Determine the [X, Y] coordinate at the center of the cell enclosing the given text.  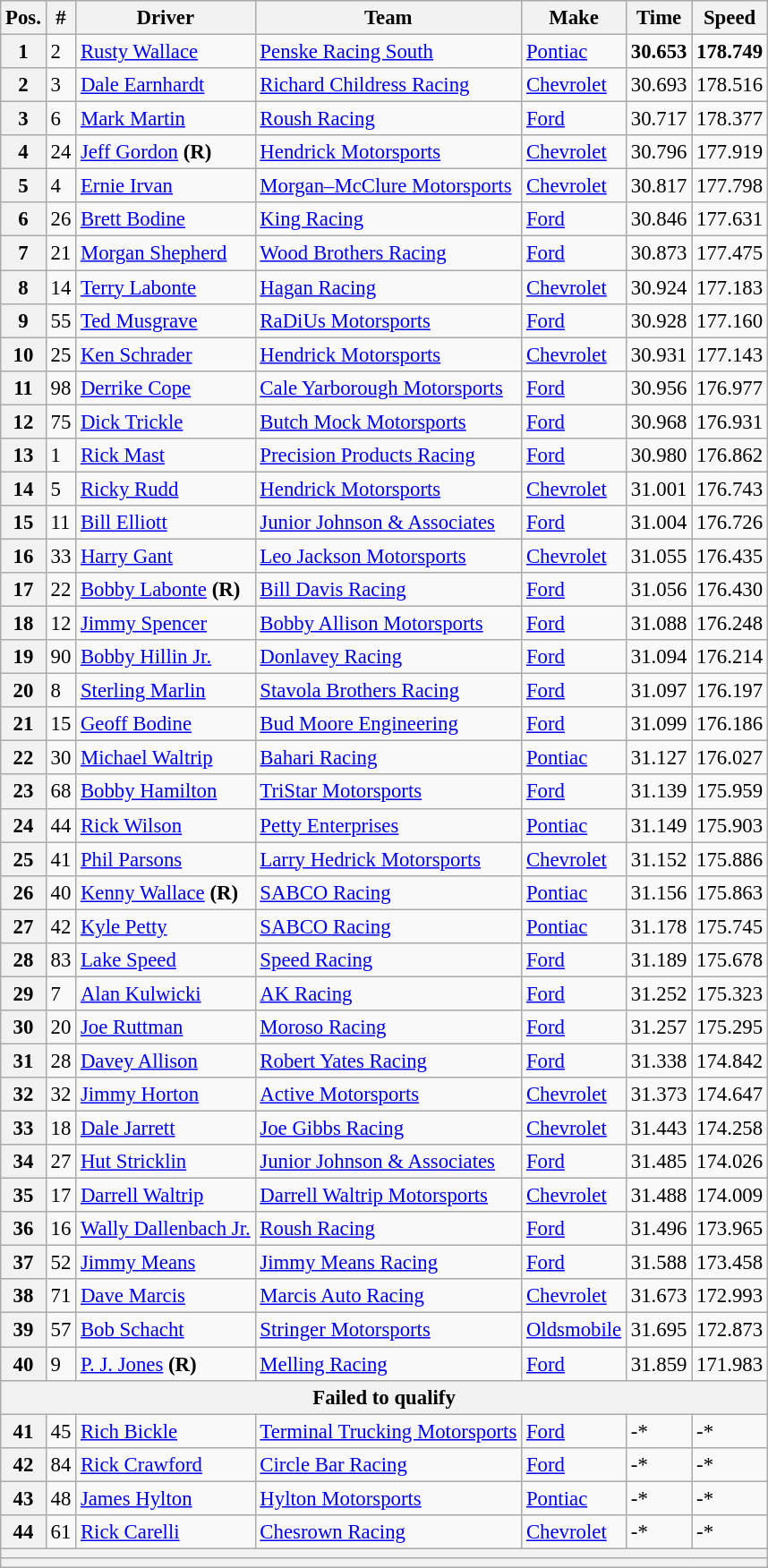
34 [23, 1162]
31.373 [659, 1095]
61 [61, 1532]
30.717 [659, 119]
Time [659, 18]
Oldsmobile [575, 1330]
Lake Speed [166, 960]
176.186 [730, 724]
30.924 [659, 287]
Jimmy Means [166, 1263]
176.027 [730, 758]
90 [61, 657]
Melling Racing [388, 1364]
Joe Gibbs Racing [388, 1129]
176.435 [730, 556]
Derrike Cope [166, 388]
175.959 [730, 792]
Kenny Wallace (R) [166, 892]
Harry Gant [166, 556]
31.588 [659, 1263]
30.817 [659, 186]
Ernie Irvan [166, 186]
39 [23, 1330]
Precision Products Racing [388, 456]
Jimmy Spencer [166, 624]
68 [61, 792]
31.152 [659, 859]
31.443 [659, 1129]
178.377 [730, 119]
Ted Musgrave [166, 320]
175.745 [730, 926]
Darrell Waltrip [166, 1196]
Bobby Labonte (R) [166, 590]
Mark Martin [166, 119]
174.842 [730, 1061]
RaDiUs Motorsports [388, 320]
176.726 [730, 523]
Jeff Gordon (R) [166, 152]
31.001 [659, 489]
177.798 [730, 186]
176.743 [730, 489]
177.143 [730, 354]
# [61, 18]
Terminal Trucking Motorsports [388, 1431]
175.295 [730, 1027]
45 [61, 1431]
174.647 [730, 1095]
175.886 [730, 859]
Darrell Waltrip Motorsports [388, 1196]
James Hylton [166, 1498]
Kyle Petty [166, 926]
Rick Crawford [166, 1464]
23 [23, 792]
Rich Bickle [166, 1431]
Leo Jackson Motorsports [388, 556]
177.919 [730, 152]
AK Racing [388, 993]
31.097 [659, 691]
Donlavey Racing [388, 657]
174.258 [730, 1129]
Team [388, 18]
30.931 [659, 354]
Rick Carelli [166, 1532]
30.796 [659, 152]
173.965 [730, 1229]
52 [61, 1263]
37 [23, 1263]
31.139 [659, 792]
31.859 [659, 1364]
Cale Yarborough Motorsports [388, 388]
Dale Earnhardt [166, 85]
Joe Ruttman [166, 1027]
30.968 [659, 422]
Jimmy Means Racing [388, 1263]
13 [23, 456]
Bobby Hillin Jr. [166, 657]
Davey Allison [166, 1061]
31.056 [659, 590]
Speed Racing [388, 960]
177.475 [730, 253]
Penske Racing South [388, 52]
172.873 [730, 1330]
19 [23, 657]
Terry Labonte [166, 287]
10 [23, 354]
Bobby Allison Motorsports [388, 624]
Chesrown Racing [388, 1532]
55 [61, 320]
Circle Bar Racing [388, 1464]
Butch Mock Motorsports [388, 422]
TriStar Motorsports [388, 792]
Bill Elliott [166, 523]
30.693 [659, 85]
31.127 [659, 758]
Stringer Motorsports [388, 1330]
31.496 [659, 1229]
75 [61, 422]
30.956 [659, 388]
Make [575, 18]
177.631 [730, 219]
Sterling Marlin [166, 691]
Bobby Hamilton [166, 792]
King Racing [388, 219]
36 [23, 1229]
Rick Wilson [166, 825]
Geoff Bodine [166, 724]
173.458 [730, 1263]
172.993 [730, 1297]
Brett Bodine [166, 219]
48 [61, 1498]
Wally Dallenbach Jr. [166, 1229]
Active Motorsports [388, 1095]
Hut Stricklin [166, 1162]
Pos. [23, 18]
31.338 [659, 1061]
Wood Brothers Racing [388, 253]
57 [61, 1330]
31.004 [659, 523]
171.983 [730, 1364]
Petty Enterprises [388, 825]
Ricky Rudd [166, 489]
Rick Mast [166, 456]
71 [61, 1297]
175.863 [730, 892]
Speed [730, 18]
Richard Childress Racing [388, 85]
176.197 [730, 691]
30.873 [659, 253]
31.673 [659, 1297]
84 [61, 1464]
31.189 [659, 960]
31.088 [659, 624]
Hylton Motorsports [388, 1498]
31.156 [659, 892]
31 [23, 1061]
31.094 [659, 657]
Rusty Wallace [166, 52]
Driver [166, 18]
175.903 [730, 825]
Moroso Racing [388, 1027]
Bill Davis Racing [388, 590]
Dick Trickle [166, 422]
174.026 [730, 1162]
31.178 [659, 926]
Robert Yates Racing [388, 1061]
Michael Waltrip [166, 758]
176.248 [730, 624]
Morgan Shepherd [166, 253]
43 [23, 1498]
30.980 [659, 456]
Bud Moore Engineering [388, 724]
Phil Parsons [166, 859]
29 [23, 993]
176.862 [730, 456]
176.214 [730, 657]
174.009 [730, 1196]
175.678 [730, 960]
31.257 [659, 1027]
31.055 [659, 556]
Hagan Racing [388, 287]
176.931 [730, 422]
Morgan–McClure Motorsports [388, 186]
Dave Marcis [166, 1297]
30.846 [659, 219]
30.653 [659, 52]
P. J. Jones (R) [166, 1364]
Ken Schrader [166, 354]
38 [23, 1297]
31.485 [659, 1162]
31.695 [659, 1330]
176.430 [730, 590]
31.252 [659, 993]
83 [61, 960]
Dale Jarrett [166, 1129]
Jimmy Horton [166, 1095]
Bahari Racing [388, 758]
Stavola Brothers Racing [388, 691]
31.149 [659, 825]
177.160 [730, 320]
Alan Kulwicki [166, 993]
Marcis Auto Racing [388, 1297]
175.323 [730, 993]
35 [23, 1196]
31.099 [659, 724]
Bob Schacht [166, 1330]
30.928 [659, 320]
98 [61, 388]
176.977 [730, 388]
178.749 [730, 52]
31.488 [659, 1196]
Failed to qualify [385, 1397]
Larry Hedrick Motorsports [388, 859]
178.516 [730, 85]
177.183 [730, 287]
